Detect which cell encompasses the target text, then output its [X, Y] center coordinate. 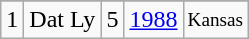
1 [12, 20]
1988 [154, 20]
Dat Ly [62, 20]
5 [112, 20]
Kansas [216, 20]
